Extract the (x, y) coordinate from the center of the cell holding the provided text.  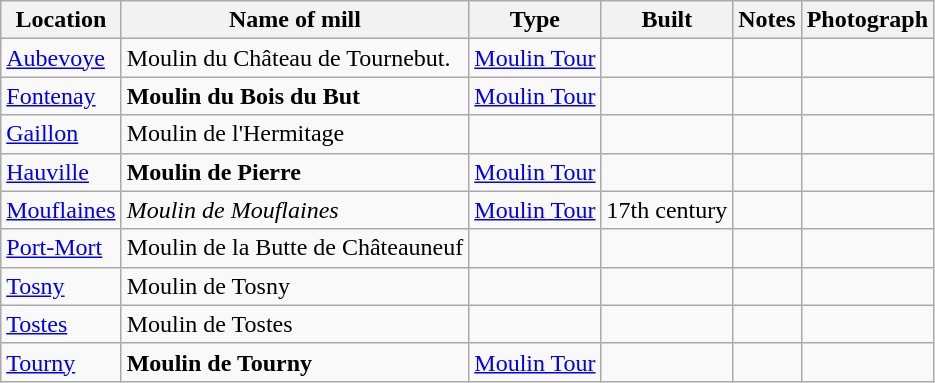
Moulin de Pierre (295, 172)
Moulin de Tosny (295, 286)
17th century (667, 210)
Hauville (61, 172)
Tourny (61, 362)
Tosny (61, 286)
Moulin de la Butte de Châteauneuf (295, 248)
Built (667, 20)
Moulin de Tourny (295, 362)
Mouflaines (61, 210)
Type (535, 20)
Aubevoye (61, 58)
Tostes (61, 324)
Notes (767, 20)
Gaillon (61, 134)
Moulin du Bois du But (295, 96)
Moulin de Tostes (295, 324)
Moulin du Château de Tournebut. (295, 58)
Moulin de l'Hermitage (295, 134)
Location (61, 20)
Fontenay (61, 96)
Port-Mort (61, 248)
Moulin de Mouflaines (295, 210)
Photograph (867, 20)
Name of mill (295, 20)
